Pinpoint the cell where the given text exists, returning its (X, Y) midpoint coordinate. 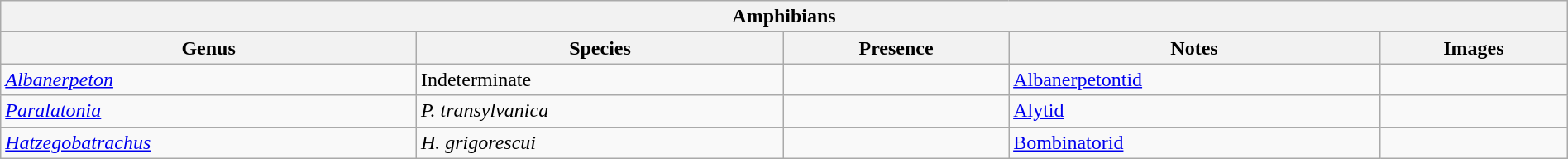
Species (600, 48)
Presence (896, 48)
Paralatonia (208, 111)
P. transylvanica (600, 111)
Indeterminate (600, 79)
H. grigorescui (600, 142)
Hatzegobatrachus (208, 142)
Genus (208, 48)
Amphibians (784, 17)
Alytid (1194, 111)
Images (1474, 48)
Albanerpeton (208, 79)
Notes (1194, 48)
Albanerpetontid (1194, 79)
Bombinatorid (1194, 142)
